For the text-containing cell, return its midpoint in (x, y) coordinate format. 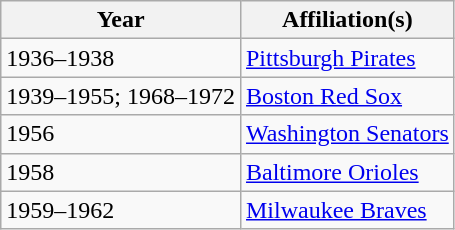
Pittsburgh Pirates (347, 58)
Affiliation(s) (347, 20)
1958 (121, 172)
Washington Senators (347, 134)
1956 (121, 134)
Milwaukee Braves (347, 210)
1959–1962 (121, 210)
Year (121, 20)
1936–1938 (121, 58)
Baltimore Orioles (347, 172)
Boston Red Sox (347, 96)
1939–1955; 1968–1972 (121, 96)
